Return [X, Y] of the center of cell containing provided text 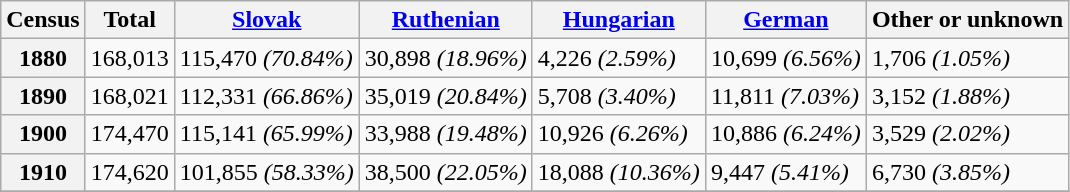
115,470 (70.84%) [266, 58]
168,013 [130, 58]
Slovak [266, 20]
3,529 (2.02%) [967, 134]
33,988 (19.48%) [446, 134]
10,926 (6.26%) [618, 134]
Total [130, 20]
10,886 (6.24%) [786, 134]
35,019 (20.84%) [446, 96]
3,152 (1.88%) [967, 96]
30,898 (18.96%) [446, 58]
Ruthenian [446, 20]
1900 [43, 134]
38,500 (22.05%) [446, 172]
1,706 (1.05%) [967, 58]
6,730 (3.85%) [967, 172]
101,855 (58.33%) [266, 172]
174,470 [130, 134]
11,811 (7.03%) [786, 96]
115,141 (65.99%) [266, 134]
10,699 (6.56%) [786, 58]
18,088 (10.36%) [618, 172]
1890 [43, 96]
9,447 (5.41%) [786, 172]
Hungarian [618, 20]
1880 [43, 58]
4,226 (2.59%) [618, 58]
168,021 [130, 96]
174,620 [130, 172]
112,331 (66.86%) [266, 96]
Other or unknown [967, 20]
Census [43, 20]
German [786, 20]
5,708 (3.40%) [618, 96]
1910 [43, 172]
